Return (x, y) of the center of cell containing provided text 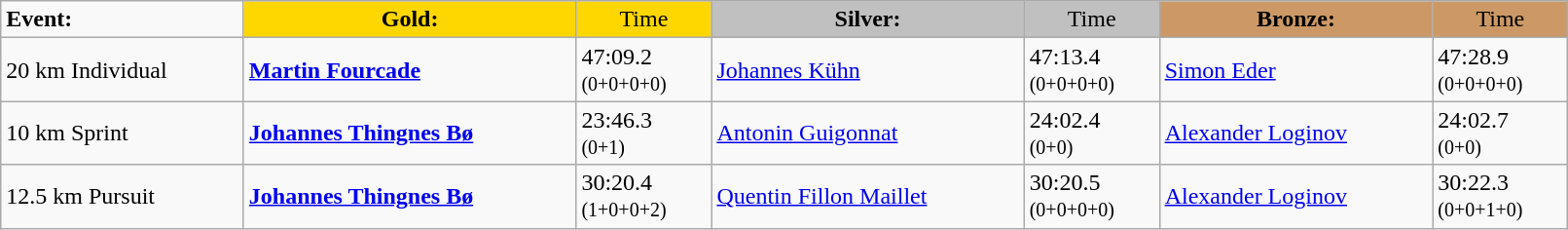
Simon Eder (1296, 70)
24:02.4(0+0) (1092, 133)
24:02.7(0+0) (1501, 133)
20 km Individual (123, 70)
30:20.4(1+0+0+2) (644, 197)
Johannes Kühn (868, 70)
Event: (123, 19)
12.5 km Pursuit (123, 197)
10 km Sprint (123, 133)
47:09.2(0+0+0+0) (644, 70)
23:46.3(0+1) (644, 133)
Quentin Fillon Maillet (868, 197)
Gold: (410, 19)
Antonin Guigonnat (868, 133)
47:13.4(0+0+0+0) (1092, 70)
Bronze: (1296, 19)
30:20.5(0+0+0+0) (1092, 197)
Martin Fourcade (410, 70)
30:22.3(0+0+1+0) (1501, 197)
Silver: (868, 19)
47:28.9(0+0+0+0) (1501, 70)
